Capture the cell that displays the provided text and extract its (X, Y) central coordinate. 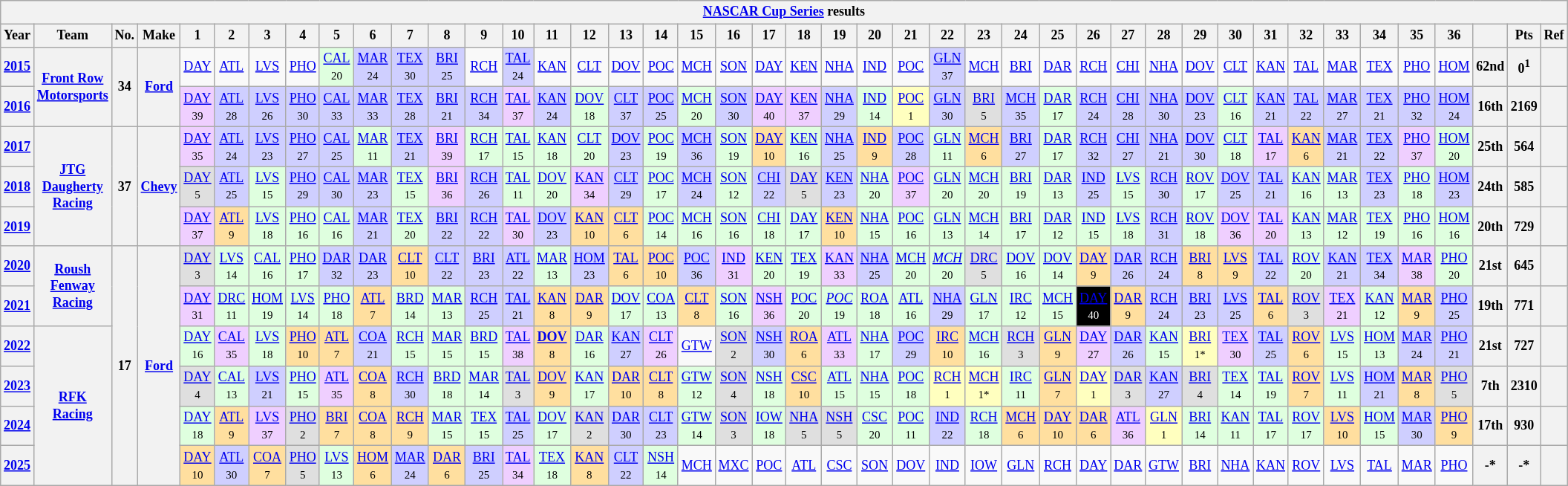
17th (1491, 426)
RCH9 (410, 426)
POC17 (661, 187)
Pts (1525, 36)
BRI19 (1021, 187)
11 (552, 36)
2025 (18, 466)
DRC5 (984, 266)
NHA20 (875, 187)
ATL15 (840, 386)
3 (267, 36)
ATL30 (232, 466)
DAR12 (1058, 227)
DAY37 (197, 227)
BRI21 (447, 107)
BRI27 (1021, 146)
CLT16 (1235, 107)
IND15 (1093, 227)
Make (159, 36)
MCH36 (696, 146)
KAN33 (840, 266)
CLT6 (626, 227)
33 (1342, 36)
GLN17 (984, 306)
POC28 (911, 146)
CAL35 (232, 346)
MCH35 (1021, 107)
ROV20 (1306, 266)
TAL19 (1271, 386)
BRI36 (447, 187)
DAY17 (804, 227)
KAN6 (1306, 146)
PHO29 (303, 187)
TEX34 (1379, 266)
KAN10 (589, 227)
KAN24 (552, 107)
IND31 (734, 266)
10 (517, 36)
CSC (840, 466)
930 (1525, 426)
NSH36 (769, 306)
36 (1454, 36)
2021 (18, 306)
22 (947, 36)
TEX23 (1379, 187)
LVS10 (1342, 426)
KEN20 (769, 266)
CLT37 (626, 107)
DAY3 (197, 266)
DOV16 (1021, 266)
ATL28 (232, 107)
TEX (1379, 67)
PHO9 (1454, 426)
CHI (1128, 67)
SON19 (734, 146)
28 (1164, 36)
GLN37 (947, 67)
ROA18 (875, 306)
DOV18 (589, 107)
14 (661, 36)
KAN12 (1379, 306)
IRC10 (947, 346)
DAY9 (1093, 266)
KEN10 (840, 227)
KAN18 (552, 146)
62nd (1491, 67)
GTW14 (696, 426)
DAR32 (337, 266)
TEX18 (552, 466)
GLN9 (1058, 346)
IND9 (875, 146)
BRD14 (410, 306)
ATL33 (840, 346)
2024 (18, 426)
BRI4 (1200, 386)
DAR3 (1128, 386)
7 (410, 36)
PHO20 (1454, 266)
SON2 (734, 346)
COA21 (373, 346)
CAL30 (337, 187)
DOV14 (1058, 266)
6 (373, 36)
DOV30 (1200, 146)
2016 (18, 107)
Front Row Motorsports (73, 86)
01 (1525, 67)
NHA21 (1164, 146)
1 (197, 36)
2 (232, 36)
CHI27 (1128, 146)
ROV (1306, 466)
CLT10 (410, 266)
ROV7 (1306, 386)
CHI22 (769, 187)
BRD15 (484, 346)
2018 (18, 187)
DAR23 (373, 266)
PHO37 (1417, 146)
TEX22 (1379, 146)
RCH25 (484, 306)
ATL24 (232, 146)
PHO15 (303, 386)
ATL22 (517, 266)
GLN13 (947, 227)
RFK Racing (73, 406)
TEX28 (410, 107)
2310 (1525, 386)
BRI22 (447, 227)
DAY27 (1093, 346)
MCH14 (984, 227)
DAY16 (197, 346)
21 (911, 36)
KAN34 (589, 187)
27 (1128, 36)
MAR9 (1417, 306)
771 (1525, 306)
MAR14 (484, 386)
GTW12 (696, 386)
LVS23 (267, 146)
32 (1306, 36)
CSC20 (875, 426)
MAR27 (1342, 107)
KEN (804, 67)
25th (1491, 146)
POC37 (911, 187)
TAL15 (517, 146)
DAY35 (197, 146)
HOM19 (267, 306)
26 (1093, 36)
SON12 (734, 187)
GLN11 (947, 146)
GLN (1021, 466)
CAL25 (337, 146)
POC36 (696, 266)
NHA17 (875, 346)
18 (804, 36)
TAL37 (517, 107)
RCH1 (947, 386)
DOV25 (1235, 187)
MCH15 (1058, 306)
BRI8 (1200, 266)
COA13 (661, 306)
RCH3 (1021, 346)
MAR8 (1417, 386)
MXC (734, 466)
NASCAR Cup Series results (784, 12)
MAR11 (373, 146)
CLT26 (661, 346)
NSH30 (769, 346)
MAR38 (1417, 266)
LVS25 (1235, 306)
564 (1525, 146)
GLN30 (947, 107)
31 (1271, 36)
DAR10 (626, 386)
RCH31 (1164, 227)
19th (1491, 306)
BRI17 (1021, 227)
Year (18, 36)
DAY1 (1093, 386)
NSH18 (769, 386)
BRI14 (1200, 426)
PHO30 (303, 107)
ATL25 (232, 187)
TAL30 (517, 227)
20 (875, 36)
PHO27 (303, 146)
RCH26 (484, 187)
24 (1021, 36)
HOM16 (1454, 227)
25 (1058, 36)
2019 (18, 227)
TAL11 (517, 187)
16 (734, 36)
CAL13 (232, 386)
HOM6 (373, 466)
BRI5 (984, 107)
MAR33 (373, 107)
DRC11 (232, 306)
ROV3 (1306, 306)
POC20 (804, 306)
No. (125, 36)
BRD18 (447, 386)
HOM21 (1379, 386)
GLN7 (1058, 386)
POC10 (661, 266)
LVS21 (267, 386)
PHO17 (303, 266)
PHO32 (1417, 107)
POC11 (911, 426)
KEN37 (804, 107)
RCH34 (484, 107)
KAN17 (589, 386)
HOM13 (1379, 346)
POC16 (911, 227)
LVS9 (1235, 266)
20th (1491, 227)
BRI7 (337, 426)
CLT20 (589, 146)
DAY4 (197, 386)
TEX20 (410, 227)
19 (840, 36)
LVS11 (1342, 386)
CLT29 (626, 187)
SON3 (734, 426)
KEN23 (840, 187)
TAL24 (517, 67)
POC14 (661, 227)
NHA5 (804, 426)
TAL3 (517, 386)
37 (125, 186)
RCH17 (484, 146)
TAL38 (517, 346)
MCH24 (696, 187)
Team (73, 36)
12 (589, 36)
DAR30 (626, 426)
NSH5 (840, 426)
DOV20 (552, 187)
ATL36 (1128, 426)
13 (626, 36)
DOV9 (552, 386)
BRI39 (447, 146)
15 (696, 36)
MCH1* (984, 386)
16th (1491, 107)
29 (1200, 36)
2020 (18, 266)
KAN13 (1306, 227)
MAR12 (1342, 227)
585 (1525, 187)
POC29 (911, 346)
LVS26 (267, 107)
RCH18 (984, 426)
TAL34 (517, 466)
ATL35 (337, 386)
Roush Fenway Racing (73, 285)
PHO21 (1454, 346)
RCH32 (1093, 146)
2015 (18, 67)
729 (1525, 227)
SON4 (734, 386)
LVS13 (337, 466)
24th (1491, 187)
CHI18 (769, 227)
HOM (1454, 67)
JTG Daugherty Racing (73, 186)
IRC12 (1021, 306)
LVS37 (267, 426)
ROA6 (804, 346)
IRC11 (1021, 386)
TAL20 (1271, 227)
PHO10 (303, 346)
8 (447, 36)
2022 (18, 346)
7th (1491, 386)
RCH22 (484, 227)
ROV18 (1200, 227)
4 (303, 36)
RCH15 (410, 346)
9 (484, 36)
CLT23 (661, 426)
IOW (984, 466)
Ref (1554, 36)
POC25 (661, 107)
CHI28 (1128, 107)
DAR13 (1058, 187)
SON30 (734, 107)
NSH14 (661, 466)
GLN1 (1164, 426)
MAR30 (1417, 426)
CSC10 (804, 386)
MAR23 (373, 187)
TEX14 (1235, 386)
DAY39 (197, 107)
IND14 (875, 107)
CLT18 (1235, 146)
IND25 (1093, 187)
2169 (1525, 107)
PHO25 (1454, 306)
2017 (18, 146)
GLN20 (947, 187)
Chevy (159, 186)
IOW18 (769, 426)
KAN2 (589, 426)
DOV36 (1235, 227)
DAY31 (197, 306)
ATL16 (911, 306)
ROV6 (1306, 346)
KAN15 (1164, 346)
COA7 (267, 466)
NHA30 (1164, 107)
POC1 (911, 107)
5 (337, 36)
DAY18 (197, 426)
IND22 (947, 426)
30 (1235, 36)
HOM20 (1454, 146)
645 (1525, 266)
BRI1* (1200, 346)
727 (1525, 346)
PHO2 (303, 426)
HOM24 (1454, 107)
2023 (18, 386)
CAL33 (337, 107)
KAN11 (1235, 426)
DOV8 (552, 346)
DAR16 (589, 346)
CAL20 (337, 67)
KAN16 (1306, 187)
HOM15 (1379, 426)
35 (1417, 36)
KEN16 (804, 146)
POC18 (911, 386)
23 (984, 36)
